For the text-containing cell, return its midpoint in (x, y) coordinate format. 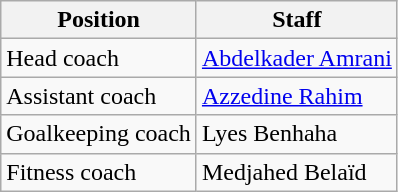
Position (99, 20)
Fitness coach (99, 172)
Staff (296, 20)
Lyes Benhaha (296, 134)
Goalkeeping coach (99, 134)
Medjahed Belaïd (296, 172)
Azzedine Rahim (296, 96)
Abdelkader Amrani (296, 58)
Head coach (99, 58)
Assistant coach (99, 96)
